Identify which cell holds the provided text, then report its (x, y) central coordinate. 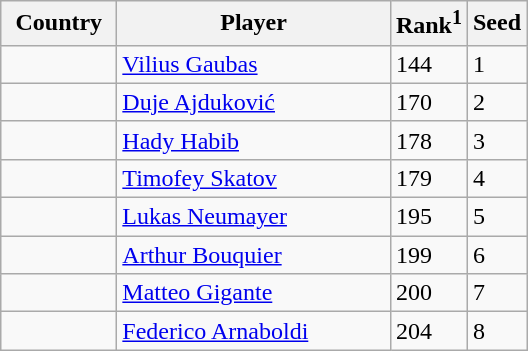
Rank1 (428, 24)
3 (496, 140)
6 (496, 255)
Country (59, 24)
Arthur Bouquier (254, 255)
Timofey Skatov (254, 178)
144 (428, 64)
Hady Habib (254, 140)
5 (496, 217)
7 (496, 293)
170 (428, 102)
195 (428, 217)
178 (428, 140)
Matteo Gigante (254, 293)
200 (428, 293)
1 (496, 64)
Player (254, 24)
Duje Ajduković (254, 102)
2 (496, 102)
199 (428, 255)
204 (428, 331)
Lukas Neumayer (254, 217)
8 (496, 331)
179 (428, 178)
Seed (496, 24)
Federico Arnaboldi (254, 331)
Vilius Gaubas (254, 64)
4 (496, 178)
